Pinpoint the cell where the given text exists, returning its [x, y] midpoint coordinate. 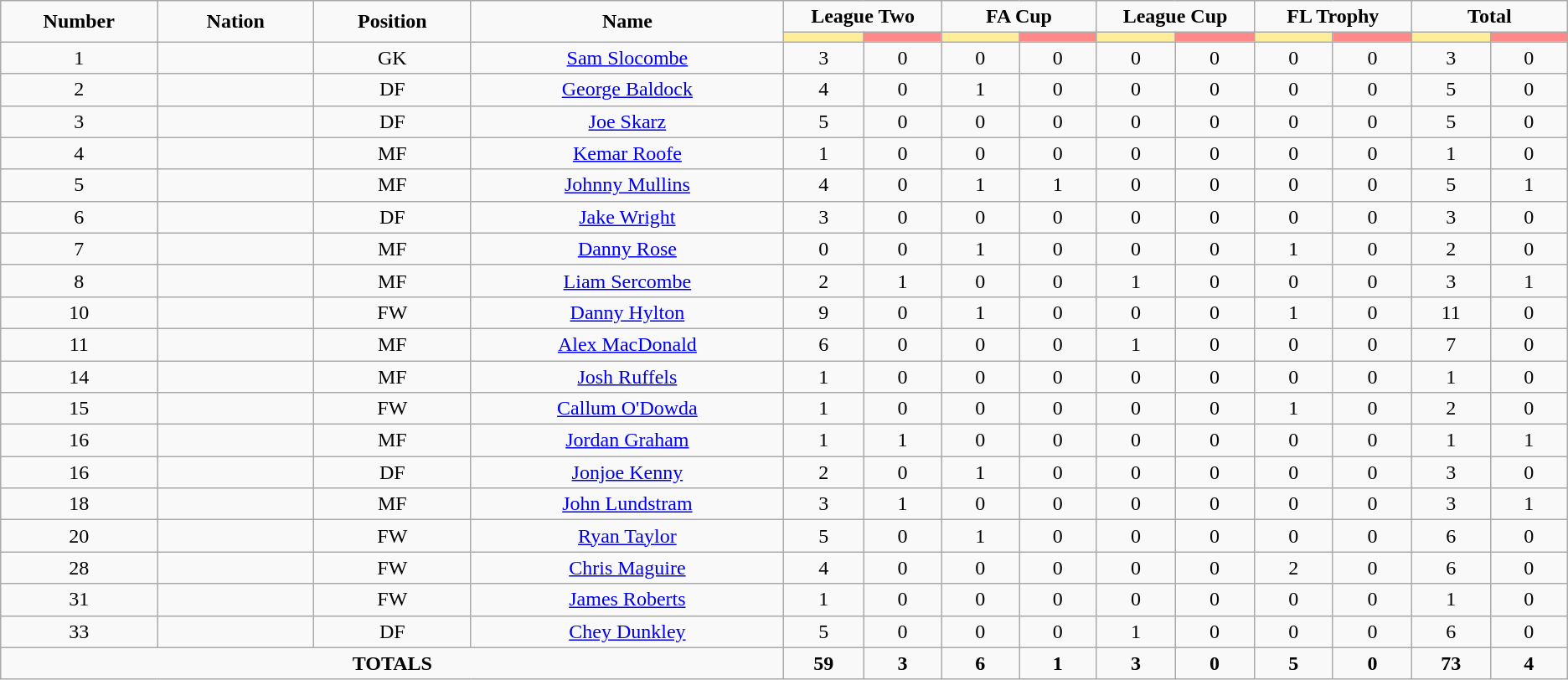
FL Trophy [1333, 17]
Ryan Taylor [627, 536]
9 [824, 312]
GK [392, 58]
73 [1451, 663]
Number [79, 22]
George Baldock [627, 90]
League Two [863, 17]
Jonjoe Kenny [627, 472]
28 [79, 568]
59 [824, 663]
Total [1489, 17]
Kemar Roofe [627, 153]
Danny Rose [627, 249]
Joe Skarz [627, 121]
TOTALS [392, 663]
Name [627, 22]
Liam Sercombe [627, 281]
Alex MacDonald [627, 344]
Position [392, 22]
Nation [236, 22]
Chey Dunkley [627, 631]
Sam Slocombe [627, 58]
Danny Hylton [627, 312]
14 [79, 376]
John Lundstram [627, 504]
10 [79, 312]
League Cup [1175, 17]
20 [79, 536]
FA Cup [1019, 17]
8 [79, 281]
33 [79, 631]
Callum O'Dowda [627, 409]
31 [79, 600]
Josh Ruffels [627, 376]
Jake Wright [627, 217]
Johnny Mullins [627, 185]
James Roberts [627, 600]
Jordan Graham [627, 440]
18 [79, 504]
15 [79, 409]
Chris Maguire [627, 568]
